Locate the cell with the specified text and output its [X, Y] center coordinate. 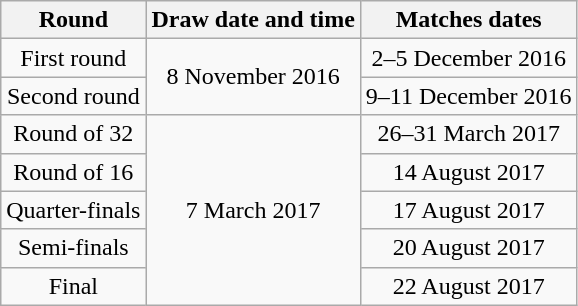
First round [74, 58]
22 August 2017 [468, 286]
20 August 2017 [468, 248]
14 August 2017 [468, 172]
26–31 March 2017 [468, 134]
Draw date and time [253, 20]
Quarter-finals [74, 210]
Second round [74, 96]
Round of 32 [74, 134]
Semi-finals [74, 248]
17 August 2017 [468, 210]
Final [74, 286]
Matches dates [468, 20]
8 November 2016 [253, 77]
Round [74, 20]
9–11 December 2016 [468, 96]
2–5 December 2016 [468, 58]
Round of 16 [74, 172]
7 March 2017 [253, 210]
